Extract the (X, Y) coordinate from the center of the cell holding the provided text.  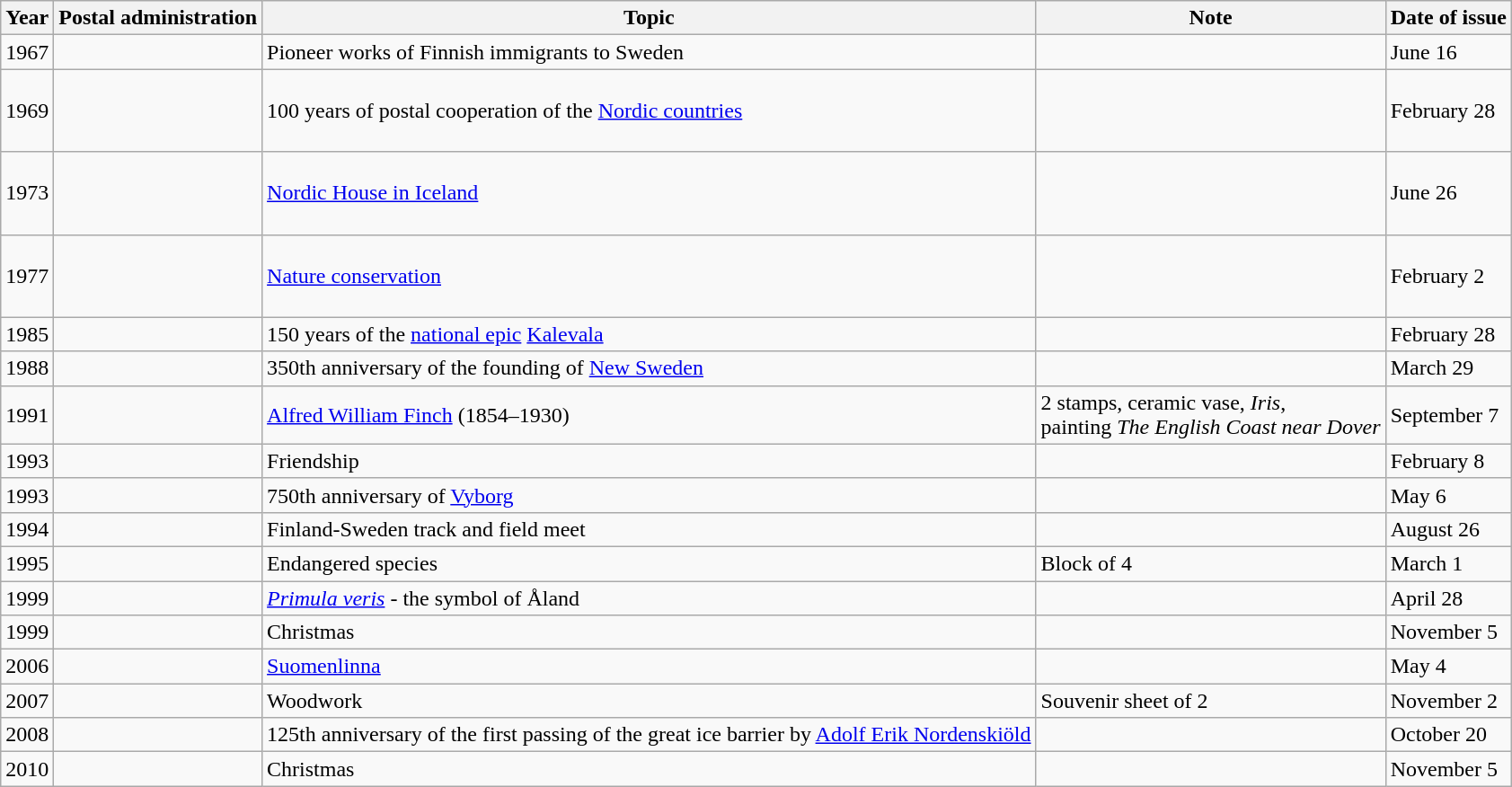
100 years of postal cooperation of the Nordic countries (650, 111)
March 29 (1448, 368)
June 16 (1448, 52)
Friendship (650, 461)
1967 (27, 52)
Endangered species (650, 563)
February 8 (1448, 461)
2010 (27, 769)
Topic (650, 18)
Year (27, 18)
Date of issue (1448, 18)
June 26 (1448, 193)
Suomenlinna (650, 667)
Pioneer works of Finnish immigrants to Sweden (650, 52)
Postal administration (158, 18)
2 stamps, ceramic vase, Iris, painting The English Coast near Dover (1211, 415)
2007 (27, 701)
September 7 (1448, 415)
Nordic House in Iceland (650, 193)
Alfred William Finch (1854–1930) (650, 415)
1985 (27, 334)
1973 (27, 193)
1988 (27, 368)
1969 (27, 111)
May 4 (1448, 667)
150 years of the national epic Kalevala (650, 334)
April 28 (1448, 597)
350th anniversary of the founding of New Sweden (650, 368)
125th anniversary of the first passing of the great ice barrier by Adolf Erik Nordenskiöld (650, 735)
November 2 (1448, 701)
Souvenir sheet of 2 (1211, 701)
1994 (27, 529)
1995 (27, 563)
August 26 (1448, 529)
Nature conservation (650, 276)
1977 (27, 276)
750th anniversary of Vyborg (650, 495)
February 2 (1448, 276)
March 1 (1448, 563)
Woodwork (650, 701)
1991 (27, 415)
2008 (27, 735)
2006 (27, 667)
Primula veris - the symbol of Åland (650, 597)
Note (1211, 18)
Block of 4 (1211, 563)
October 20 (1448, 735)
Finland-Sweden track and field meet (650, 529)
May 6 (1448, 495)
